Search for the cell housing the specified text and yield its (x, y) center coordinate. 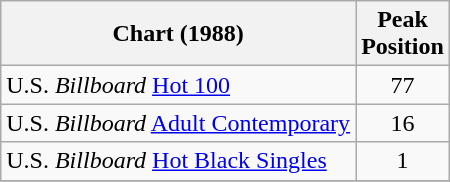
Chart (1988) (178, 34)
U.S. Billboard Hot 100 (178, 85)
16 (403, 123)
1 (403, 161)
77 (403, 85)
PeakPosition (403, 34)
U.S. Billboard Hot Black Singles (178, 161)
U.S. Billboard Adult Contemporary (178, 123)
